Provide the [X, Y] coordinate of the cell's center where the given text is located.  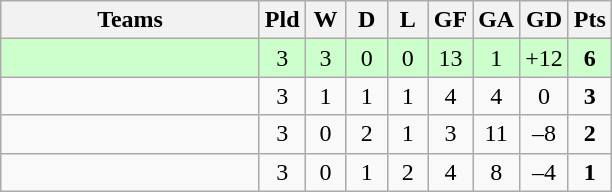
Teams [130, 20]
D [366, 20]
GA [496, 20]
11 [496, 134]
GF [450, 20]
6 [590, 58]
Pts [590, 20]
Pld [282, 20]
13 [450, 58]
–8 [544, 134]
8 [496, 172]
GD [544, 20]
+12 [544, 58]
L [408, 20]
–4 [544, 172]
W [326, 20]
